Output the [x, y] coordinate of the center of the cell containing the given text.  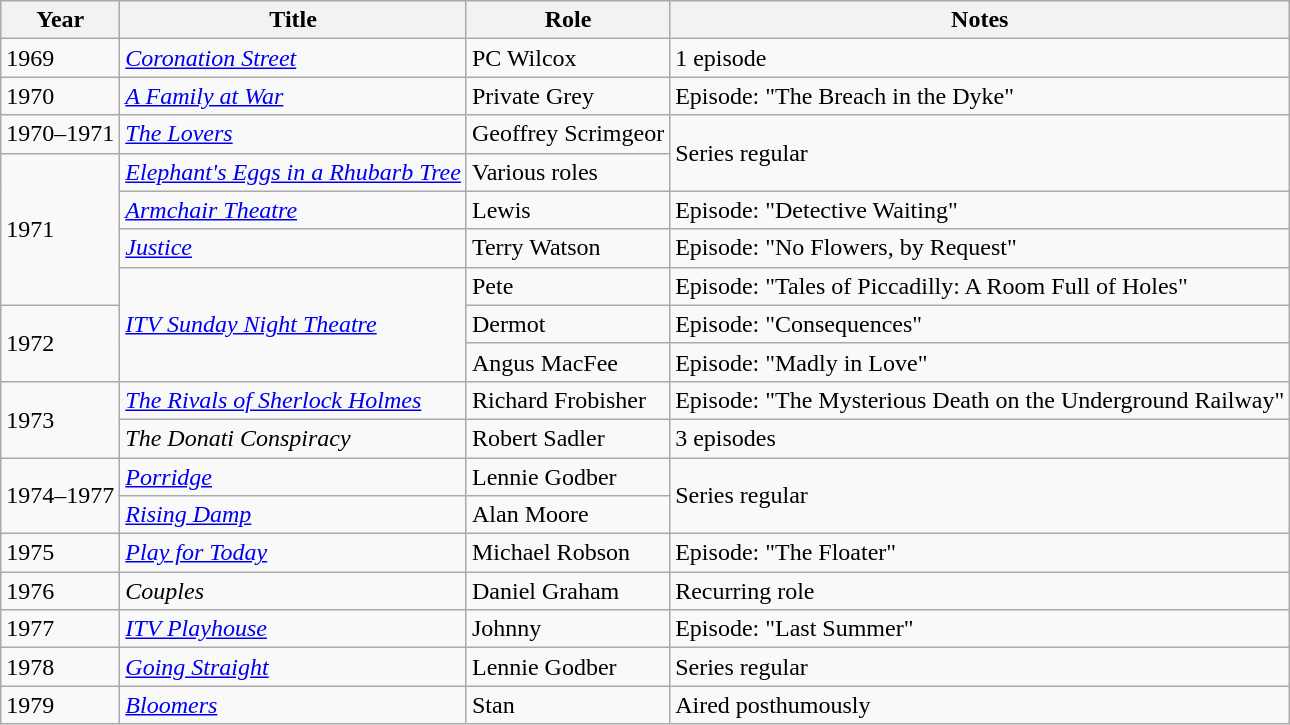
Armchair Theatre [294, 210]
A Family at War [294, 96]
Going Straight [294, 667]
Robert Sadler [568, 438]
The Rivals of Sherlock Holmes [294, 400]
Various roles [568, 172]
Role [568, 20]
Pete [568, 286]
1969 [60, 58]
Terry Watson [568, 248]
Title [294, 20]
1972 [60, 343]
Alan Moore [568, 515]
PC Wilcox [568, 58]
Notes [980, 20]
1974–1977 [60, 496]
1975 [60, 553]
Play for Today [294, 553]
Dermot [568, 324]
Johnny [568, 629]
1 episode [980, 58]
Episode: "Madly in Love" [980, 362]
1971 [60, 229]
Year [60, 20]
3 episodes [980, 438]
Episode: "Last Summer" [980, 629]
Episode: "No Flowers, by Request" [980, 248]
1979 [60, 705]
Bloomers [294, 705]
Episode: "Tales of Piccadilly: A Room Full of Holes" [980, 286]
Episode: "Consequences" [980, 324]
Richard Frobisher [568, 400]
Aired posthumously [980, 705]
The Lovers [294, 134]
Episode: "Detective Waiting" [980, 210]
The Donati Conspiracy [294, 438]
1973 [60, 419]
Couples [294, 591]
Stan [568, 705]
Episode: "The Mysterious Death on the Underground Railway" [980, 400]
1970 [60, 96]
Geoffrey Scrimgeor [568, 134]
Elephant's Eggs in a Rhubarb Tree [294, 172]
Porridge [294, 477]
1977 [60, 629]
Justice [294, 248]
Rising Damp [294, 515]
1970–1971 [60, 134]
Episode: "The Breach in the Dyke" [980, 96]
Lewis [568, 210]
Daniel Graham [568, 591]
Coronation Street [294, 58]
ITV Playhouse [294, 629]
Angus MacFee [568, 362]
ITV Sunday Night Theatre [294, 324]
Private Grey [568, 96]
Michael Robson [568, 553]
Episode: "The Floater" [980, 553]
1978 [60, 667]
1976 [60, 591]
Recurring role [980, 591]
